Search for the cell housing the specified text and yield its [x, y] center coordinate. 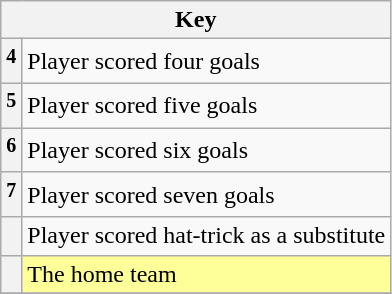
7 [12, 194]
The home team [206, 274]
6 [12, 150]
5 [12, 106]
Player scored five goals [206, 106]
4 [12, 62]
Player scored four goals [206, 62]
Player scored six goals [206, 150]
Key [196, 20]
Player scored hat-trick as a substitute [206, 236]
Player scored seven goals [206, 194]
